From the cell containing the given text, extract its center point as (X, Y) coordinate. 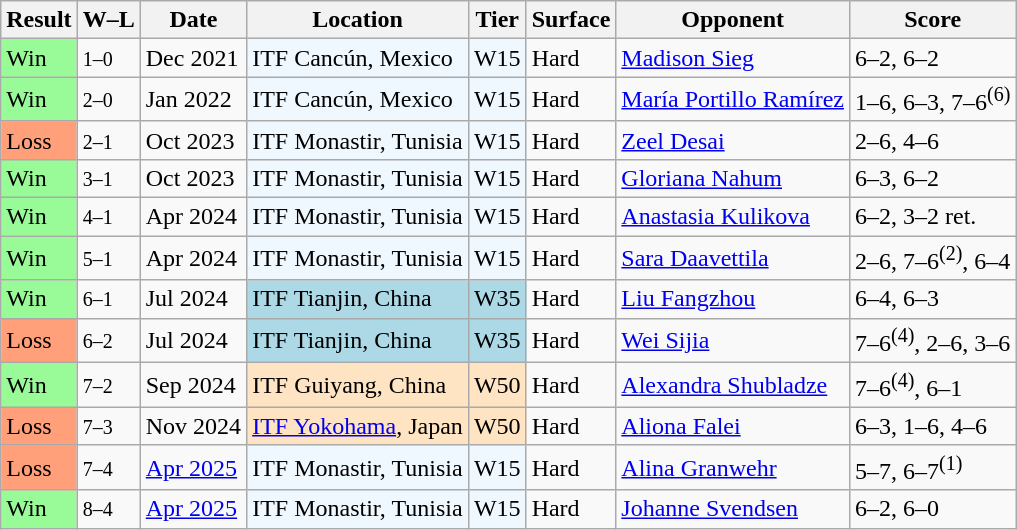
2–1 (108, 140)
3–1 (108, 178)
Date (193, 20)
6–2, 6–2 (932, 58)
5–1 (108, 258)
Score (932, 20)
1–0 (108, 58)
María Portillo Ramírez (733, 100)
Sara Daavettila (733, 258)
Result (39, 20)
6–4, 6–3 (932, 299)
W–L (108, 20)
1–6, 6–3, 7–6(6) (932, 100)
Tier (497, 20)
Nov 2024 (193, 426)
Liu Fangzhou (733, 299)
Madison Sieg (733, 58)
7–6(4), 2–6, 3–6 (932, 340)
Alexandra Shubladze (733, 386)
Aliona Falei (733, 426)
Opponent (733, 20)
7–6(4), 6–1 (932, 386)
2–0 (108, 100)
Alina Granwehr (733, 468)
7–3 (108, 426)
6–3, 1–6, 4–6 (932, 426)
Surface (571, 20)
2–6, 7–6(2), 6–4 (932, 258)
Location (358, 20)
Johanne Svendsen (733, 509)
Anastasia Kulikova (733, 217)
Gloriana Nahum (733, 178)
4–1 (108, 217)
5–7, 6–7(1) (932, 468)
Wei Sijia (733, 340)
7–4 (108, 468)
2–6, 4–6 (932, 140)
8–4 (108, 509)
6–2, 6–0 (932, 509)
7–2 (108, 386)
6–2, 3–2 ret. (932, 217)
6–1 (108, 299)
Jan 2022 (193, 100)
ITF Yokohama, Japan (358, 426)
ITF Guiyang, China (358, 386)
Zeel Desai (733, 140)
6–2 (108, 340)
Sep 2024 (193, 386)
Dec 2021 (193, 58)
6–3, 6–2 (932, 178)
